Capture the cell that displays the provided text and extract its [X, Y] central coordinate. 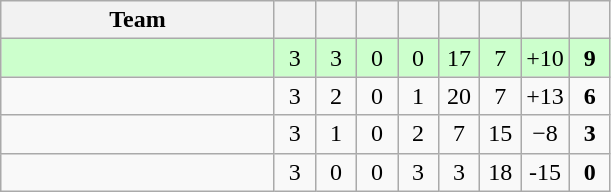
17 [460, 58]
15 [500, 134]
6 [590, 96]
Team [138, 20]
+13 [546, 96]
-15 [546, 172]
18 [500, 172]
−8 [546, 134]
+10 [546, 58]
9 [590, 58]
20 [460, 96]
